Determine the (x, y) coordinate at the center of the cell enclosing the given text.  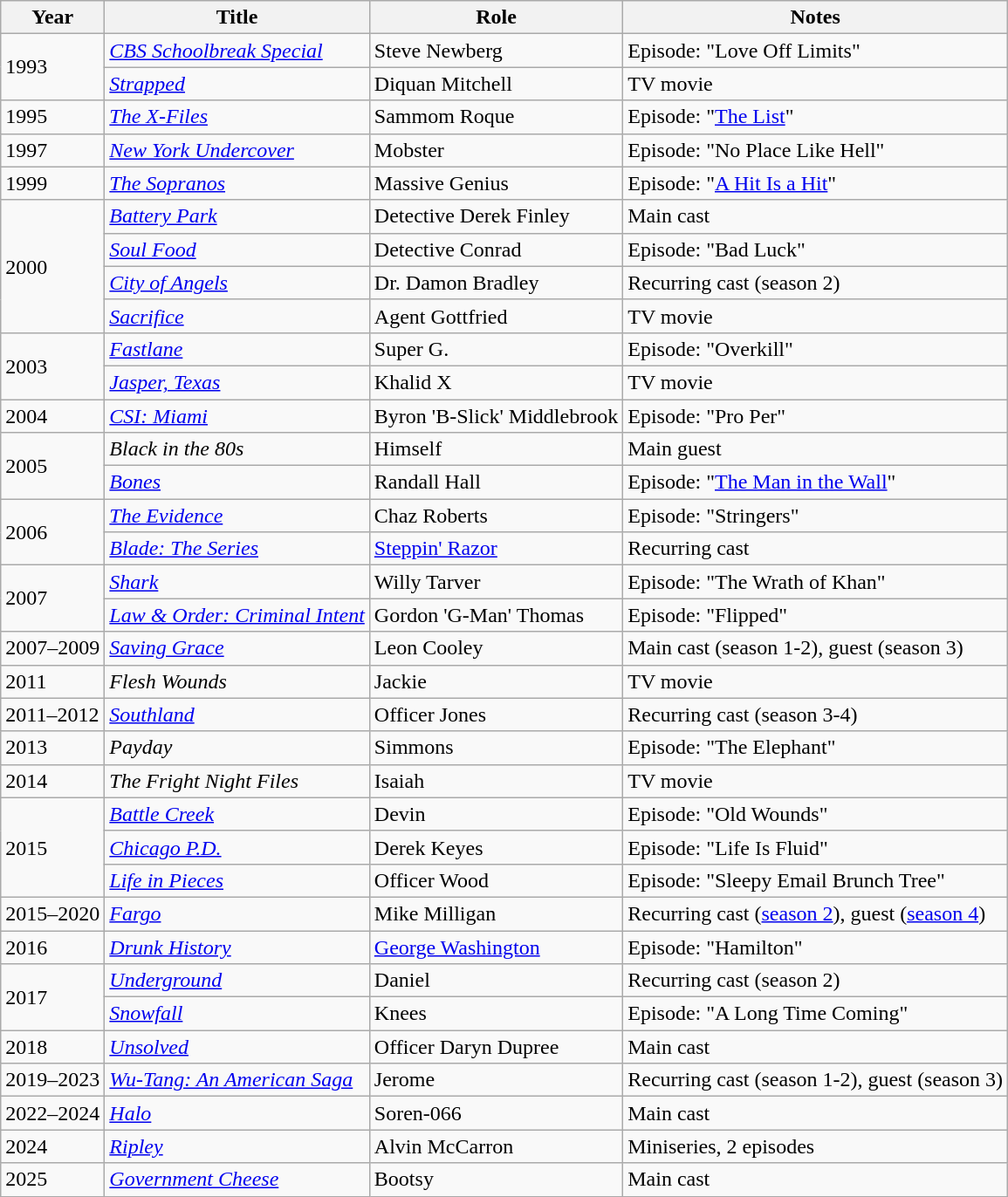
The Sopranos (237, 183)
Isaiah (496, 781)
Episode: "The Wrath of Khan" (815, 582)
Episode: "Bad Luck" (815, 250)
Notes (815, 17)
2018 (52, 1047)
Detective Conrad (496, 250)
1999 (52, 183)
Saving Grace (237, 648)
Unsolved (237, 1047)
Blade: The Series (237, 549)
Episode: "The Elephant" (815, 748)
Battle Creek (237, 814)
Government Cheese (237, 1180)
Recurring cast (season 1-2), guest (season 3) (815, 1080)
Episode: "Life Is Fluid" (815, 847)
City of Angels (237, 283)
Dr. Damon Bradley (496, 283)
Daniel (496, 981)
George Washington (496, 947)
Khalid X (496, 382)
Officer Wood (496, 880)
2007–2009 (52, 648)
Sacrifice (237, 316)
Episode: "Overkill" (815, 349)
Super G. (496, 349)
Randall Hall (496, 482)
Battery Park (237, 216)
Steve Newberg (496, 51)
Devin (496, 814)
Leon Cooley (496, 648)
2015 (52, 847)
Soul Food (237, 250)
Agent Gottfried (496, 316)
Episode: "No Place Like Hell" (815, 150)
2007 (52, 598)
Soren-066 (496, 1113)
Episode: "Stringers" (815, 516)
The X-Files (237, 117)
Southland (237, 715)
Chaz Roberts (496, 516)
2017 (52, 997)
Episode: "Love Off Limits" (815, 51)
1997 (52, 150)
Role (496, 17)
2000 (52, 266)
Drunk History (237, 947)
2005 (52, 466)
2014 (52, 781)
Episode: "The Man in the Wall" (815, 482)
Diquan Mitchell (496, 84)
Snowfall (237, 1014)
Alvin McCarron (496, 1146)
Chicago P.D. (237, 847)
Massive Genius (496, 183)
Derek Keyes (496, 847)
Life in Pieces (237, 880)
2022–2024 (52, 1113)
Episode: "Hamilton" (815, 947)
Year (52, 17)
2016 (52, 947)
Ripley (237, 1146)
1995 (52, 117)
CBS Schoolbreak Special (237, 51)
Gordon 'G-Man' Thomas (496, 615)
Officer Jones (496, 715)
2019–2023 (52, 1080)
Jasper, Texas (237, 382)
Bones (237, 482)
Simmons (496, 748)
Fargo (237, 913)
2011 (52, 681)
2024 (52, 1146)
Episode: "Old Wounds" (815, 814)
Episode: "Pro Per" (815, 416)
Main cast (season 1-2), guest (season 3) (815, 648)
Jerome (496, 1080)
Sammom Roque (496, 117)
Mobster (496, 150)
New York Undercover (237, 150)
Halo (237, 1113)
Title (237, 17)
2013 (52, 748)
Detective Derek Finley (496, 216)
Byron 'B-Slick' Middlebrook (496, 416)
Payday (237, 748)
2003 (52, 366)
Bootsy (496, 1180)
Recurring cast (season 3-4) (815, 715)
Episode: "A Long Time Coming" (815, 1014)
Black in the 80s (237, 449)
2025 (52, 1180)
Main guest (815, 449)
Shark (237, 582)
Episode: "Sleepy Email Brunch Tree" (815, 880)
Jackie (496, 681)
2006 (52, 532)
The Fright Night Files (237, 781)
Steppin' Razor (496, 549)
Wu-Tang: An American Saga (237, 1080)
Miniseries, 2 episodes (815, 1146)
Strapped (237, 84)
Himself (496, 449)
Officer Daryn Dupree (496, 1047)
CSI: Miami (237, 416)
2004 (52, 416)
1993 (52, 67)
Recurring cast (815, 549)
Law & Order: Criminal Intent (237, 615)
2011–2012 (52, 715)
Fastlane (237, 349)
Willy Tarver (496, 582)
Episode: "The List" (815, 117)
The Evidence (237, 516)
Recurring cast (season 2), guest (season 4) (815, 913)
Episode: "Flipped" (815, 615)
2015–2020 (52, 913)
Episode: "A Hit Is a Hit" (815, 183)
Mike Milligan (496, 913)
Knees (496, 1014)
Flesh Wounds (237, 681)
Underground (237, 981)
